Extract the (x, y) coordinate from the center of the cell holding the provided text.  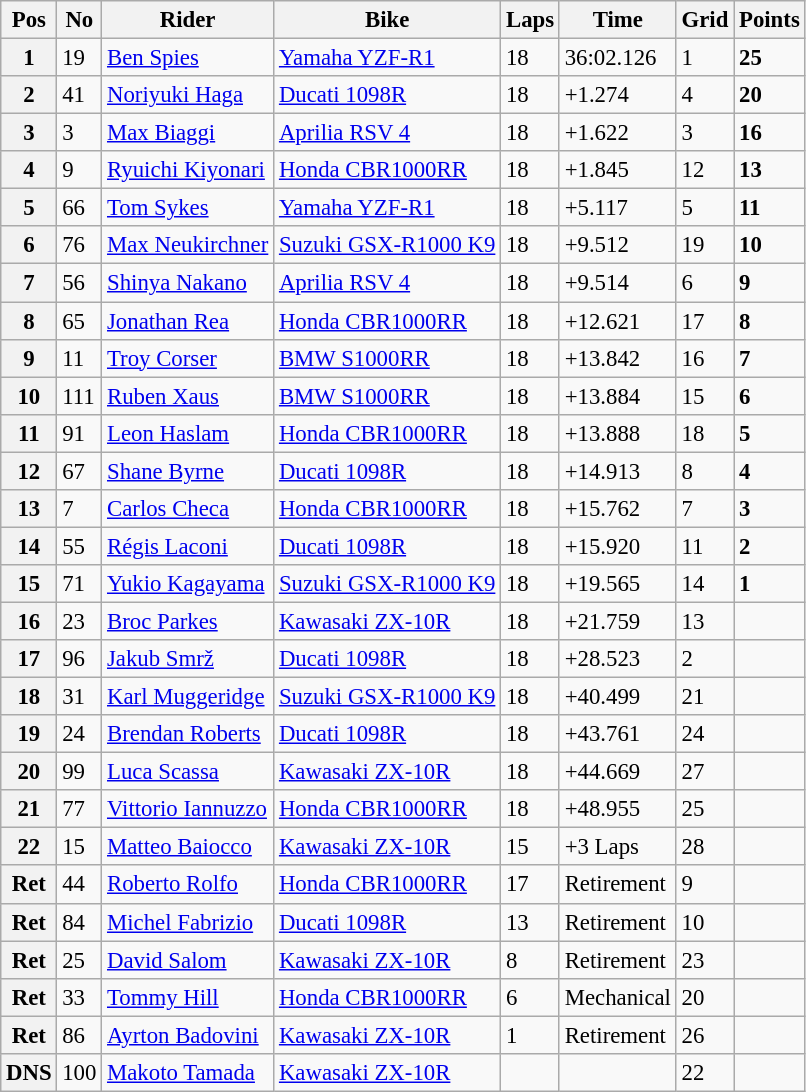
+9.514 (618, 283)
91 (80, 433)
Luca Scassa (188, 772)
Ben Spies (188, 58)
86 (80, 1035)
28 (704, 847)
+19.565 (618, 584)
31 (80, 697)
Jonathan Rea (188, 321)
96 (80, 659)
Ryuichi Kiyonari (188, 170)
77 (80, 809)
Ruben Xaus (188, 396)
33 (80, 997)
Ayrton Badovini (188, 1035)
111 (80, 396)
100 (80, 1073)
Jakub Smrž (188, 659)
+12.621 (618, 321)
+15.762 (618, 509)
41 (80, 95)
44 (80, 885)
99 (80, 772)
+13.842 (618, 358)
+43.761 (618, 734)
Michel Fabrizio (188, 922)
Brendan Roberts (188, 734)
David Salom (188, 960)
+28.523 (618, 659)
Rider (188, 20)
Laps (530, 20)
+1.845 (618, 170)
Yukio Kagayama (188, 584)
No (80, 20)
+21.759 (618, 621)
+3 Laps (618, 847)
66 (80, 208)
+14.913 (618, 471)
Troy Corser (188, 358)
+13.888 (618, 433)
Time (618, 20)
27 (704, 772)
+9.512 (618, 245)
+1.274 (618, 95)
65 (80, 321)
Broc Parkes (188, 621)
Shane Byrne (188, 471)
+13.884 (618, 396)
Noriyuki Haga (188, 95)
Tommy Hill (188, 997)
67 (80, 471)
+44.669 (618, 772)
Makoto Tamada (188, 1073)
+40.499 (618, 697)
DNS (29, 1073)
36:02.126 (618, 58)
71 (80, 584)
+15.920 (618, 546)
Carlos Checa (188, 509)
Roberto Rolfo (188, 885)
Leon Haslam (188, 433)
Mechanical (618, 997)
+1.622 (618, 133)
84 (80, 922)
+5.117 (618, 208)
Karl Muggeridge (188, 697)
Grid (704, 20)
76 (80, 245)
Tom Sykes (188, 208)
+48.955 (618, 809)
Régis Laconi (188, 546)
Matteo Baiocco (188, 847)
55 (80, 546)
Max Biaggi (188, 133)
26 (704, 1035)
Vittorio Iannuzzo (188, 809)
Max Neukirchner (188, 245)
Pos (29, 20)
Points (770, 20)
56 (80, 283)
Shinya Nakano (188, 283)
Bike (388, 20)
